Scan for the cell matching the given text and deliver its (X, Y) coordinate at center. 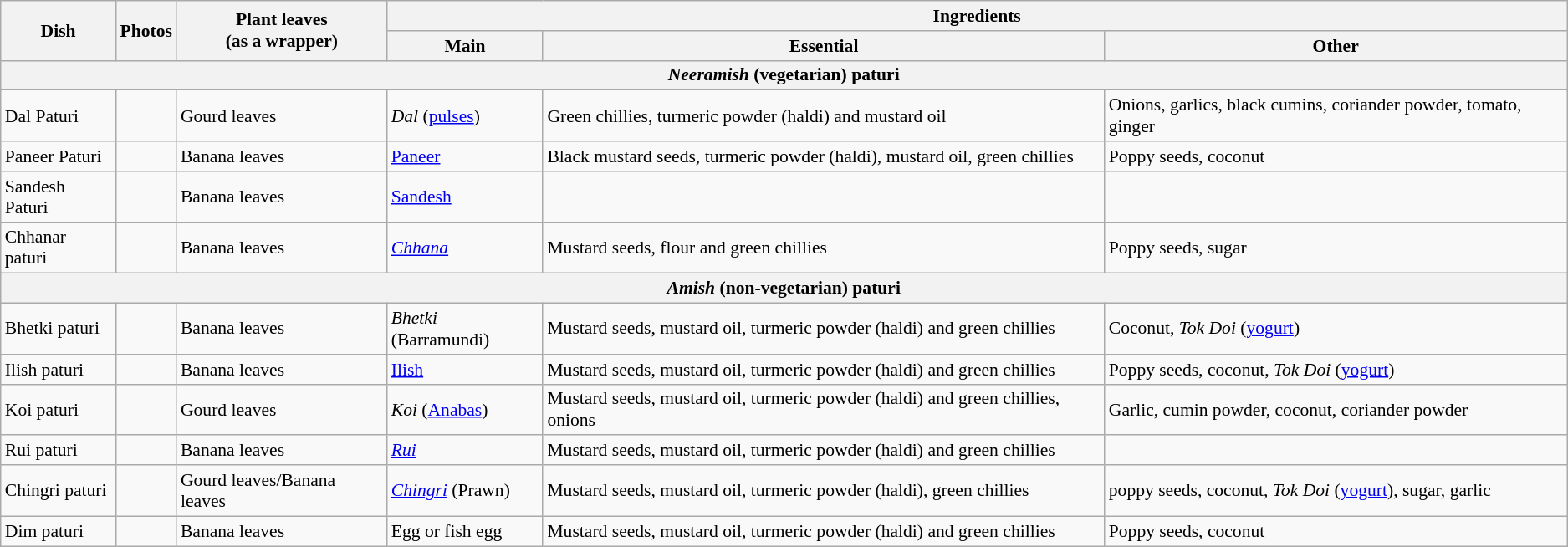
Paneer Paturi (59, 156)
Koi (Anabas) (465, 410)
Photos (146, 30)
Dish (59, 30)
Rui (465, 451)
Ingredients (977, 16)
Main (465, 46)
Sandesh (465, 197)
Plant leaves(as a wrapper) (282, 30)
Mustard seeds, mustard oil, turmeric powder (haldi), green chillies (823, 490)
Chingri paturi (59, 490)
Ilish (465, 370)
Rui paturi (59, 451)
Chhana (465, 248)
Dal Paturi (59, 115)
Dim paturi (59, 531)
Other (1336, 46)
Coconut, Tok Doi (yogurt) (1336, 330)
Poppy seeds, coconut, Tok Doi (yogurt) (1336, 370)
Chingri (Prawn) (465, 490)
Paneer (465, 156)
Black mustard seeds, turmeric powder (haldi), mustard oil, green chillies (823, 156)
Koi paturi (59, 410)
Bhetki paturi (59, 330)
poppy seeds, coconut, Tok Doi (yogurt), sugar, garlic (1336, 490)
Mustard seeds, flour and green chillies (823, 248)
Essential (823, 46)
Dal (pulses) (465, 115)
Chhanar paturi (59, 248)
Poppy seeds, sugar (1336, 248)
Gourd leaves/Banana leaves (282, 490)
Mustard seeds, mustard oil, turmeric powder (haldi) and green chillies, onions (823, 410)
Neeramish (vegetarian) paturi (784, 75)
Bhetki (Barramundi) (465, 330)
Amish (non-vegetarian) paturi (784, 289)
Green chillies, turmeric powder (haldi) and mustard oil (823, 115)
Egg or fish egg (465, 531)
Onions, garlics, black cumins, coriander powder, tomato, ginger (1336, 115)
Sandesh Paturi (59, 197)
Garlic, cumin powder, coconut, coriander powder (1336, 410)
Ilish paturi (59, 370)
